From the cell containing the given text, extract its center point as (x, y) coordinate. 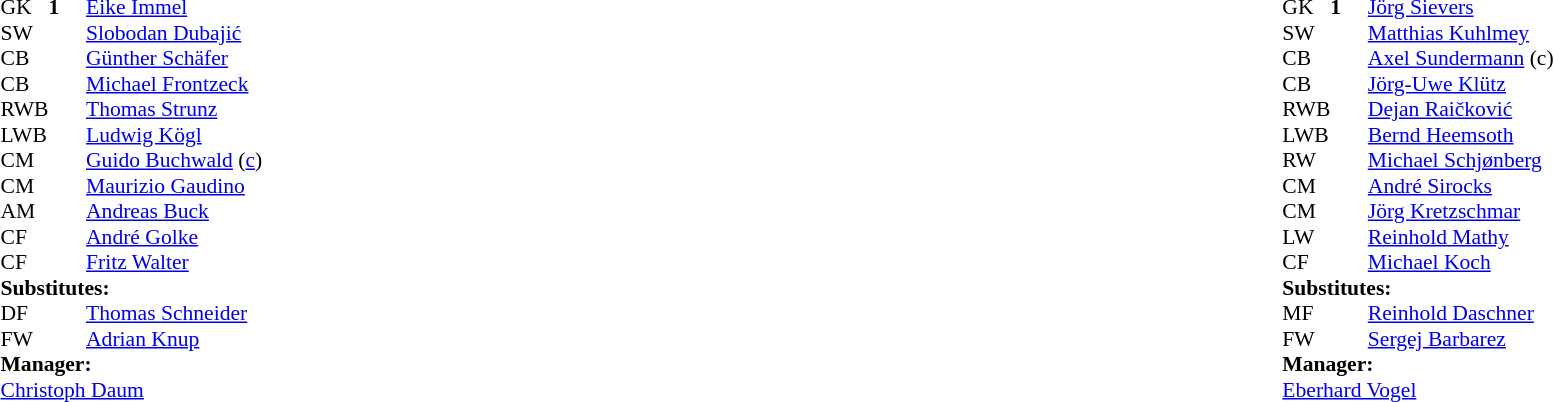
Andreas Buck (174, 211)
Maurizio Gaudino (174, 186)
DF (24, 313)
Günther Schäfer (174, 59)
MF (1306, 313)
André Golke (174, 237)
RW (1306, 161)
Slobodan Dubajić (174, 33)
Adrian Knup (174, 339)
Fritz Walter (174, 263)
AM (24, 211)
Thomas Strunz (174, 109)
LW (1306, 237)
Thomas Schneider (174, 313)
Guido Buchwald (c) (174, 161)
Michael Frontzeck (174, 84)
Ludwig Kögl (174, 135)
